From the cell containing the given text, extract its center point as [X, Y] coordinate. 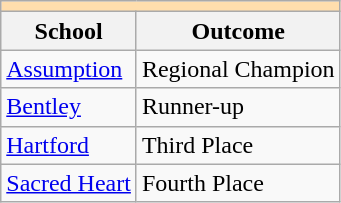
Bentley [69, 107]
Hartford [69, 145]
Regional Champion [238, 69]
Runner-up [238, 107]
Fourth Place [238, 183]
Assumption [69, 69]
Sacred Heart [69, 183]
School [69, 31]
Outcome [238, 31]
Third Place [238, 145]
